Detect which cell encompasses the target text, then output its [X, Y] center coordinate. 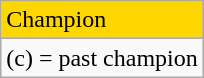
Champion [102, 20]
(c) = past champion [102, 58]
